Capture the cell that displays the provided text and extract its (x, y) central coordinate. 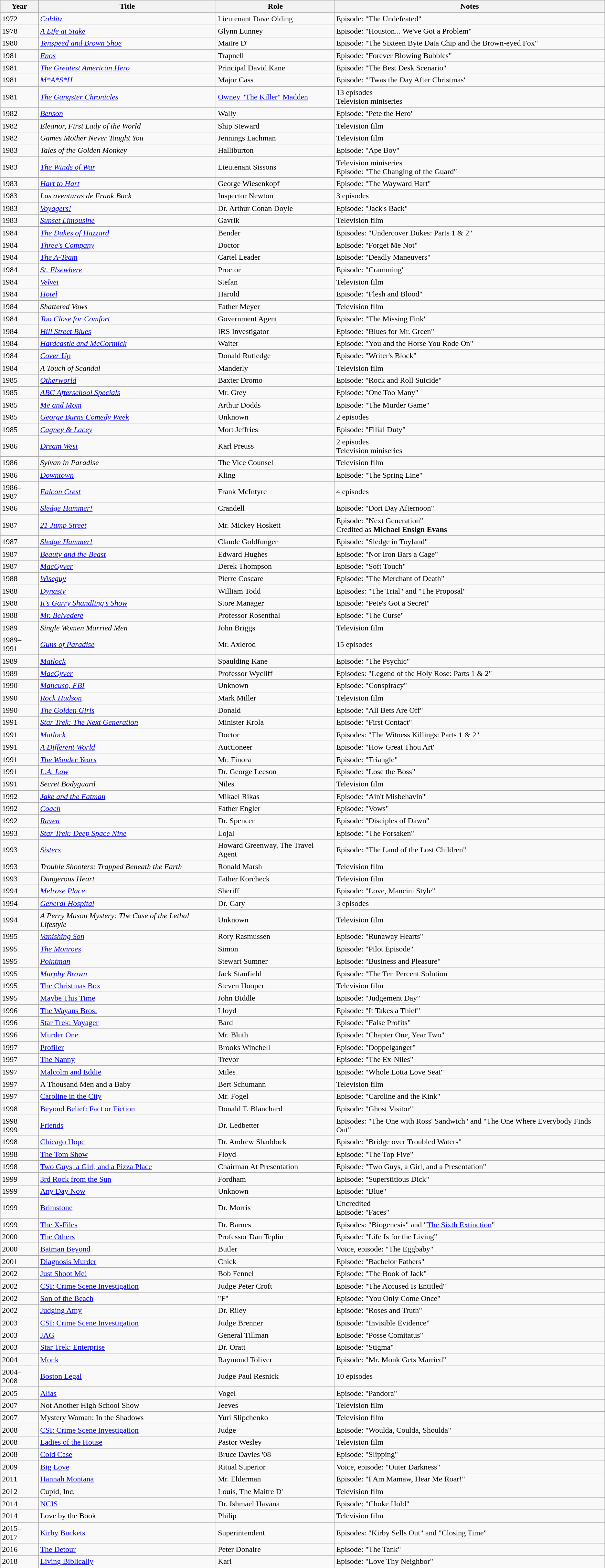
Episode: "False Profits" (470, 1023)
Episodes: "The Witness Killings: Parts 1 & 2" (470, 735)
Episode: "The Book of Jack" (470, 1274)
Episode: "Ghost Visitor" (470, 1109)
Episode: "Bachelor Fathers" (470, 1262)
Downtown (127, 475)
Donald T. Blanchard (275, 1109)
3rd Rock from the Sun (127, 1179)
Episode: "Blue" (470, 1191)
Episode: "Invisible Evidence" (470, 1323)
Episode: "One Too Many" (470, 393)
Episode: "Ape Boy" (470, 150)
Lloyd (275, 1011)
Dr. Barnes (275, 1224)
2015–2017 (19, 1533)
Raymond Toliver (275, 1360)
It's Garry Shandling's Show (127, 603)
Episode: "Whole Lotta Love Seat" (470, 1072)
Mr. Elderman (275, 1479)
Alias (127, 1393)
Miles (275, 1072)
Bert Schumann (275, 1084)
Episode: "Choke Hold" (470, 1504)
2004–2008 (19, 1376)
Velvet (127, 282)
Star Trek: Voyager (127, 1023)
Halliburton (275, 150)
Colditz (127, 19)
Too Close for Comfort (127, 319)
2009 (19, 1467)
Benson (127, 113)
Dream West (127, 446)
Three's Company (127, 245)
Episode: "Pandora" (470, 1393)
Mr. Bluth (275, 1035)
Fordham (275, 1179)
Episodes: "The One with Ross' Sandwich" and "The One Where Everybody Finds Out" (470, 1125)
Episode: "Ain't Misbehavin'" (470, 796)
Episode: "The Wayward Hart" (470, 184)
The Vice Counsel (275, 463)
Bender (275, 233)
Star Trek: The Next Generation (127, 722)
A Perry Mason Mystery: The Case of the Lethal Lifestyle (127, 920)
NCIS (127, 1504)
Vanishing Son (127, 937)
Jake and the Fatman (127, 796)
Episode: "The Tank" (470, 1549)
Not Another High School Show (127, 1405)
Episode: "The Psychic" (470, 661)
2016 (19, 1549)
Caroline in the City (127, 1096)
Stewart Sumner (275, 961)
Government Agent (275, 319)
Voyagers! (127, 208)
Episode: "Mr. Monk Gets Married" (470, 1360)
Karl Preuss (275, 446)
Hardcastle and McCormick (127, 343)
Episode: "'Twas the Day After Christmas" (470, 80)
Episode: "Love Thy Neighbor" (470, 1562)
Steven Hooper (275, 986)
Las aventuras de Frank Buck (127, 196)
George Wiesenkopf (275, 184)
Father Meyer (275, 306)
The A-Team (127, 257)
Single Women Married Men (127, 628)
Episode: "The Sixteen Byte Data Chip and the Brown-eyed Fox" (470, 43)
Episode: "Two Guys, a Girl, and a Presentation" (470, 1167)
Judge Brenner (275, 1323)
Kirby Buckets (127, 1533)
Episodes: "Biogenesis" and "The Sixth Extinction" (470, 1224)
Cupid, Inc. (127, 1491)
Father Korcheck (275, 879)
Jeeves (275, 1405)
Voice, episode: "Outer Darkness" (470, 1467)
Episode: "The Spring Line" (470, 475)
Brimstone (127, 1208)
Episode: "Woulda, Coulda, Shoulda" (470, 1430)
Sheriff (275, 891)
Yuri Slipchenko (275, 1417)
Hotel (127, 294)
Professor Rosenthal (275, 616)
Owney "The Killer" Madden (275, 97)
The Gangster Chronicles (127, 97)
Episodes: "Legend of the Holy Rose: Parts 1 & 2" (470, 673)
13 episodesTelevision miniseries (470, 97)
Episode: "The Accused Is Entitled" (470, 1286)
Derek Thompson (275, 566)
Trapnell (275, 56)
Dynasty (127, 591)
Pointman (127, 961)
General Hospital (127, 903)
Episode: "Cramming" (470, 270)
Episode: "Jack's Back" (470, 208)
Hart to Hart (127, 184)
1978 (19, 31)
Episode: "Conspiracy" (470, 686)
Episode: "The Ex-Niles" (470, 1060)
Episodes: "Undercover Dukes: Parts 1 & 2" (470, 233)
1980 (19, 43)
Raven (127, 821)
The Wonder Years (127, 759)
Episode: "Pete the Hero" (470, 113)
Cagney & Lacey (127, 430)
Wiseguy (127, 578)
4 episodes (470, 492)
Episode: "Flesh and Blood" (470, 294)
Claude Goldfunger (275, 542)
Glynn Lunney (275, 31)
Store Manager (275, 603)
Episode: "Business and Pleasure" (470, 961)
Episode: "Sledge in Toyland" (470, 542)
Monk (127, 1360)
Boston Legal (127, 1376)
Episode: "Posse Comitatus" (470, 1335)
Melrose Place (127, 891)
Star Trek: Enterprise (127, 1347)
2 episodesTelevision miniseries (470, 446)
Episode: "Writer's Block" (470, 356)
Otherworld (127, 380)
Episode: "Blues for Mr. Green" (470, 331)
Professor Wycliff (275, 673)
Mancuso, FBI (127, 686)
Baxter Dromo (275, 380)
Bob Fennel (275, 1274)
Ship Steward (275, 126)
Episode: "Houston... We've Got a Problem" (470, 31)
Mort Jeffries (275, 430)
10 episodes (470, 1376)
Rock Hudson (127, 698)
Bruce Davies '08 (275, 1455)
Episode: "Deadly Maneuvers" (470, 257)
Big Love (127, 1467)
Me and Mom (127, 405)
Cover Up (127, 356)
1986–1987 (19, 492)
Dr. Oratt (275, 1347)
John Biddle (275, 998)
Falcon Crest (127, 492)
A Touch of Scandal (127, 368)
The Nanny (127, 1060)
The Greatest American Hero (127, 68)
Dr. Ledbetter (275, 1125)
Episodes: "Kirby Sells Out" and "Closing Time" (470, 1533)
Stefan (275, 282)
Chick (275, 1262)
Jack Stanfield (275, 973)
Maitre D' (275, 43)
Mikael Rikas (275, 796)
Waiter (275, 343)
Episode: "You Only Come Once" (470, 1298)
Floyd (275, 1154)
The Golden Girls (127, 710)
Episode: "The Undefeated" (470, 19)
Any Day Now (127, 1191)
Father Engler (275, 809)
Guns of Paradise (127, 645)
Hannah Montana (127, 1479)
Jennings Lachman (275, 138)
Role (275, 6)
The X-Files (127, 1224)
2018 (19, 1562)
Mr. Belvedere (127, 616)
Eleanor, First Lady of the World (127, 126)
Peter Donaire (275, 1549)
Dr. Arthur Conan Doyle (275, 208)
Cold Case (127, 1455)
Manderly (275, 368)
Episode: "Superstitious Dick" (470, 1179)
Episode: "Disciples of Dawn" (470, 821)
Secret Bodyguard (127, 784)
Games Mother Never Taught You (127, 138)
Episode: "The Ten Percent Solution (470, 973)
Spaulding Kane (275, 661)
Episode: "Life Is for the Living" (470, 1237)
Proctor (275, 270)
Murder One (127, 1035)
Episode: "The Land of the Lost Children" (470, 850)
Mystery Woman: In the Shadows (127, 1417)
L.A. Law (127, 772)
General Tillman (275, 1335)
Sisters (127, 850)
The Winds of War (127, 167)
Two Guys, a Girl, and a Pizza Place (127, 1167)
Enos (127, 56)
Title (127, 6)
Star Trek: Deep Space Nine (127, 833)
Just Shoot Me! (127, 1274)
Episode: "How Great Thou Art" (470, 747)
Sylvan in Paradise (127, 463)
Batman Beyond (127, 1249)
The Tom Show (127, 1154)
2012 (19, 1491)
Notes (470, 6)
15 episodes (470, 645)
Kling (275, 475)
2001 (19, 1262)
Episode: "You and the Horse You Rode On" (470, 343)
Murphy Brown (127, 973)
Minister Krola (275, 722)
Chairman At Presentation (275, 1167)
Judge Paul Resnick (275, 1376)
Episode: "The Merchant of Death" (470, 578)
Edward Hughes (275, 554)
Dr. Spencer (275, 821)
Beyond Belief: Fact or Fiction (127, 1109)
Major Cass (275, 80)
Frank McIntyre (275, 492)
Episode: "Roses and Truth" (470, 1311)
Pastor Wesley (275, 1442)
John Briggs (275, 628)
Episode: "Dori Day Afternoon" (470, 508)
Episodes: "The Trial" and "The Proposal" (470, 591)
Mr. Axlerod (275, 645)
Dr. Ishmael Havana (275, 1504)
Philip (275, 1516)
1998–1999 (19, 1125)
Cartel Leader (275, 257)
Mark Miller (275, 698)
Episode: "Soft Touch" (470, 566)
Bard (275, 1023)
Beauty and the Beast (127, 554)
Episode: "The Curse" (470, 616)
Tenspeed and Brown Shoe (127, 43)
2011 (19, 1479)
Episode: "Doppelganger" (470, 1047)
The Dukes of Hazzard (127, 233)
Crandell (275, 508)
A Life at Stake (127, 31)
Mr. Grey (275, 393)
Shattered Vows (127, 306)
Episode: "Nor Iron Bars a Cage" (470, 554)
Judge Peter Croft (275, 1286)
Chicago Hope (127, 1142)
Hill Street Blues (127, 331)
2005 (19, 1393)
Malcolm and Eddie (127, 1072)
Episode: "Judgement Day" (470, 998)
Year (19, 6)
The Detour (127, 1549)
Simon (275, 949)
Episode: "Forget Me Not" (470, 245)
Louis, The Maitre D' (275, 1491)
Episode: "Pilot Episode" (470, 949)
Voice, episode: "The Eggbaby" (470, 1249)
Trouble Shooters: Trapped Beneath the Earth (127, 867)
Tales of the Golden Monkey (127, 150)
Episode: "Chapter One, Year Two" (470, 1035)
The Christmas Box (127, 986)
Profiler (127, 1047)
Episode: "Slipping" (470, 1455)
Mr. Finora (275, 759)
Friends (127, 1125)
Mr. Mickey Hoskett (275, 525)
Dr. Riley (275, 1311)
Television miniseriesEpisode: "The Changing of the Guard" (470, 167)
Episode: "Runaway Hearts" (470, 937)
Arthur Dodds (275, 405)
Lojal (275, 833)
Episode: "Bridge over Troubled Waters" (470, 1142)
Episode: "All Bets Are Off" (470, 710)
1989–1991 (19, 645)
William Todd (275, 591)
IRS Investigator (275, 331)
Principal David Kane (275, 68)
St. Elsewhere (127, 270)
Dr. Andrew Shaddock (275, 1142)
Son of the Beach (127, 1298)
"F" (275, 1298)
Uncredited Episode: "Faces" (470, 1208)
ABC Afterschool Specials (127, 393)
Ladies of the House (127, 1442)
Mr. Fogel (275, 1096)
Love by the Book (127, 1516)
2004 (19, 1360)
Diagnosis Murder (127, 1262)
21 Jump Street (127, 525)
Rory Rasmussen (275, 937)
Episode: "The Murder Game" (470, 405)
The Monroes (127, 949)
Howard Greenway, The Travel Agent (275, 850)
Lieutenant Dave Olding (275, 19)
A Thousand Men and a Baby (127, 1084)
Episode: "Pete's Got a Secret" (470, 603)
Episode: "Vows" (470, 809)
Harold (275, 294)
Vogel (275, 1393)
Gavrik (275, 221)
Episode: "I Am Mamaw, Hear Me Roar!" (470, 1479)
1972 (19, 19)
Episode: "The Forsaken" (470, 833)
Professor Dan Teplin (275, 1237)
Episode: "Forever Blowing Bubbles" (470, 56)
2 episodes (470, 417)
Trevor (275, 1060)
Episode: "First Contact" (470, 722)
Coach (127, 809)
Donald (275, 710)
Episode: "It Takes a Thief" (470, 1011)
Judge (275, 1430)
Dr. Morris (275, 1208)
Lieutenant Sissons (275, 167)
Episode: "The Best Desk Scenario" (470, 68)
Episode: "Next Generation"Credited as Michael Ensign Evans (470, 525)
Episode: "Love, Mancini Style" (470, 891)
Sunset Limousine (127, 221)
Episode: "Stigma" (470, 1347)
Episode: "The Missing Fink" (470, 319)
Superintendent (275, 1533)
Wally (275, 113)
JAG (127, 1335)
A Different World (127, 747)
Dr. George Leeson (275, 772)
Auctioneer (275, 747)
Niles (275, 784)
The Wayans Bros. (127, 1011)
Butler (275, 1249)
Karl (275, 1562)
Episode: "Rock and Roll Suicide" (470, 380)
Dangerous Heart (127, 879)
Episode: "Caroline and the Kink" (470, 1096)
Maybe This Time (127, 998)
Living Biblically (127, 1562)
Judging Amy (127, 1311)
George Burns Comedy Week (127, 417)
Episode: "Filial Duty" (470, 430)
Donald Rutledge (275, 356)
Inspector Newton (275, 196)
M*A*S*H (127, 80)
Ritual Superior (275, 1467)
Brooks Winchell (275, 1047)
Episode: "Triangle" (470, 759)
Dr. Gary (275, 903)
Episode: "The Top Five" (470, 1154)
Ronald Marsh (275, 867)
The Others (127, 1237)
Pierre Coscare (275, 578)
Episode: "Lose the Boss" (470, 772)
